Extract the (x, y) coordinate from the center of the cell holding the provided text.  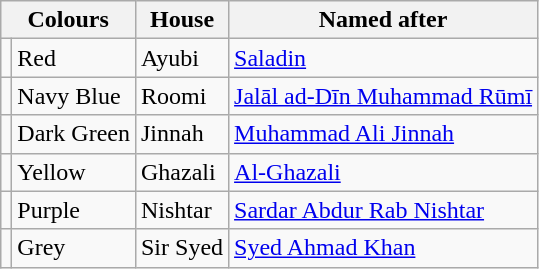
Muhammad Ali Jinnah (384, 134)
Named after (384, 20)
Red (74, 58)
Jalāl ad-Dīn Muhammad Rūmī (384, 96)
Syed Ahmad Khan (384, 248)
Sardar Abdur Rab Nishtar (384, 210)
Yellow (74, 172)
Jinnah (182, 134)
Grey (74, 248)
Ghazali (182, 172)
Purple (74, 210)
Sir Syed (182, 248)
Al-Ghazali (384, 172)
Colours (68, 20)
Dark Green (74, 134)
Nishtar (182, 210)
House (182, 20)
Navy Blue (74, 96)
Ayubi (182, 58)
Roomi (182, 96)
Saladin (384, 58)
